Pinpoint the cell where the given text exists, returning its [X, Y] midpoint coordinate. 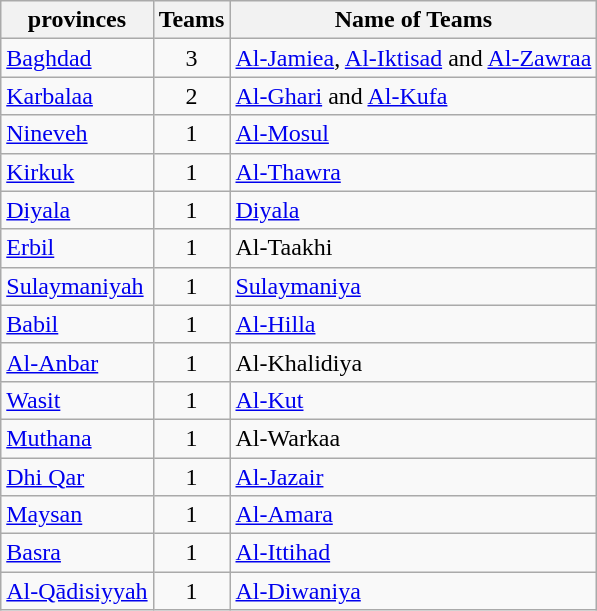
Al-Ittihad [414, 553]
Sulaymaniya [414, 286]
Al-Hilla [414, 324]
Erbil [77, 248]
Al-Khalidiya [414, 362]
Al-Qādisiyyah [77, 591]
Al-Thawra [414, 172]
Muthana [77, 438]
Al-Kut [414, 400]
Name of Teams [414, 20]
Al-Diwaniya [414, 591]
Sulaymaniyah [77, 286]
Karbalaa [77, 96]
Wasit [77, 400]
Al-Jamiea, Al-Iktisad and Al-Zawraa [414, 58]
Baghdad [77, 58]
provinces [77, 20]
2 [192, 96]
3 [192, 58]
Al-Warkaa [414, 438]
Al-Taakhi [414, 248]
Al-Mosul [414, 134]
Al-Amara [414, 515]
Nineveh [77, 134]
Al-Ghari and Al-Kufa [414, 96]
Al-Anbar [77, 362]
Babil [77, 324]
Al-Jazair [414, 477]
Basra [77, 553]
Maysan [77, 515]
Teams [192, 20]
Dhi Qar [77, 477]
Kirkuk [77, 172]
